Provide the (X, Y) coordinate of the cell's center where the given text is located.  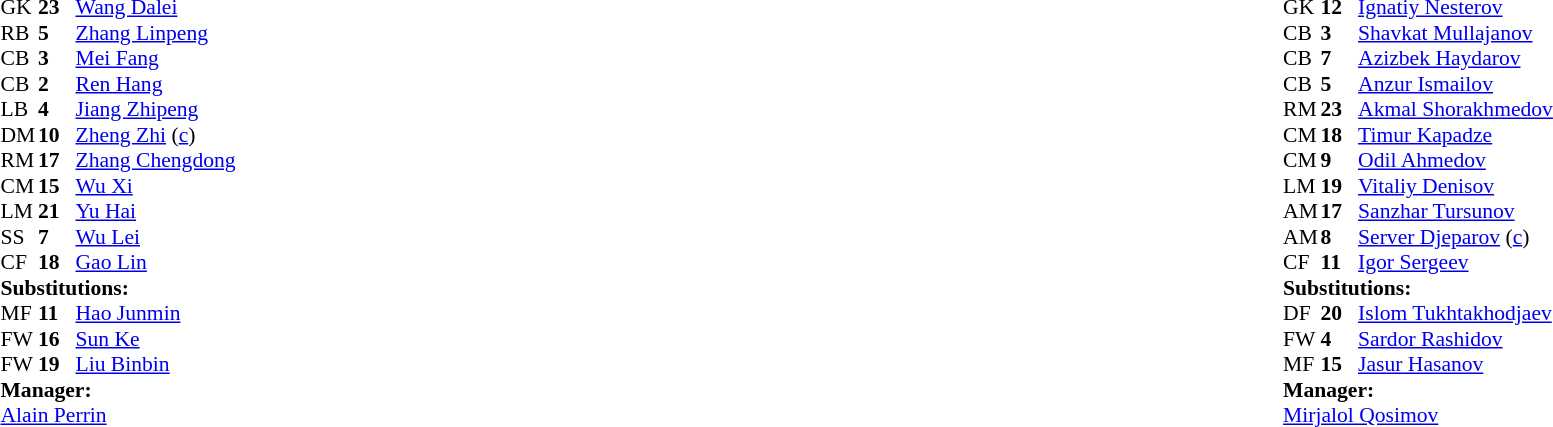
Gao Lin (156, 263)
Azizbek Haydarov (1456, 59)
Wu Xi (156, 186)
23 (1340, 109)
10 (57, 135)
20 (1340, 313)
Ren Hang (156, 84)
DF (1302, 313)
Hao Junmin (156, 313)
Zhang Linpeng (156, 33)
Vitaliy Denisov (1456, 186)
Server Djeparov (c) (1456, 237)
Jiang Zhipeng (156, 109)
Zhang Chengdong (156, 161)
Timur Kapadze (1456, 135)
Shavkat Mullajanov (1456, 33)
2 (57, 84)
Mei Fang (156, 59)
Anzur Ismailov (1456, 84)
Islom Tukhtakhodjaev (1456, 313)
16 (57, 339)
Liu Binbin (156, 365)
SS (19, 237)
Yu Hai (156, 211)
21 (57, 211)
Sardor Rashidov (1456, 339)
9 (1340, 161)
DM (19, 135)
Sun Ke (156, 339)
Zheng Zhi (c) (156, 135)
Sanzhar Tursunov (1456, 211)
Jasur Hasanov (1456, 365)
Akmal Shorakhmedov (1456, 109)
Odil Ahmedov (1456, 161)
RB (19, 33)
8 (1340, 237)
Igor Sergeev (1456, 263)
Wu Lei (156, 237)
LB (19, 109)
